Detect which cell encompasses the target text, then output its (x, y) center coordinate. 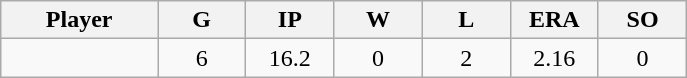
2.16 (554, 58)
Player (80, 20)
16.2 (290, 58)
6 (202, 58)
IP (290, 20)
ERA (554, 20)
L (466, 20)
W (378, 20)
G (202, 20)
SO (642, 20)
2 (466, 58)
